Search for the cell housing the specified text and yield its [x, y] center coordinate. 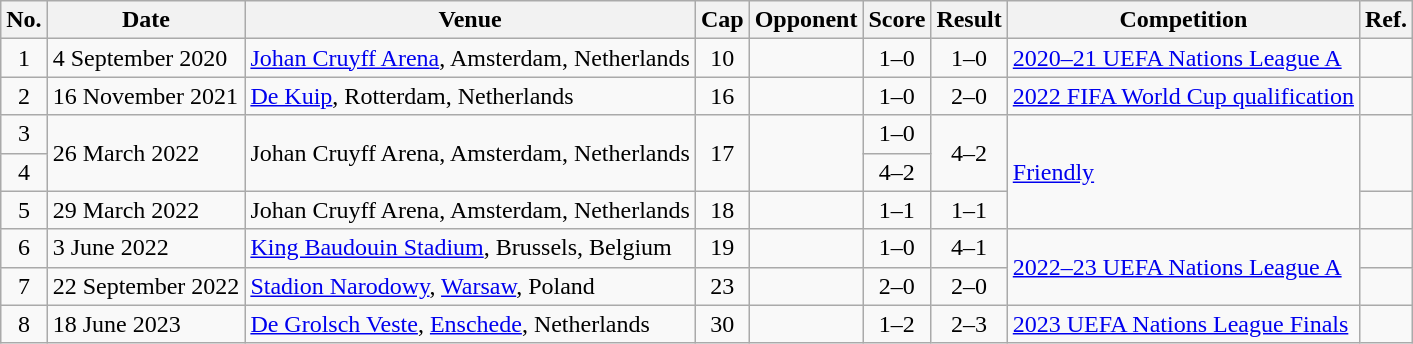
18 [722, 210]
De Kuip, Rotterdam, Netherlands [470, 96]
Friendly [1183, 172]
16 [722, 96]
Competition [1183, 20]
4 September 2020 [146, 58]
18 June 2023 [146, 324]
23 [722, 286]
Date [146, 20]
2–3 [969, 324]
4 [24, 172]
Opponent [806, 20]
22 September 2022 [146, 286]
8 [24, 324]
Venue [470, 20]
Ref. [1386, 20]
4–1 [969, 248]
Cap [722, 20]
10 [722, 58]
2023 UEFA Nations League Finals [1183, 324]
5 [24, 210]
2022 FIFA World Cup qualification [1183, 96]
7 [24, 286]
30 [722, 324]
6 [24, 248]
3 June 2022 [146, 248]
Score [897, 20]
19 [722, 248]
2 [24, 96]
2020–21 UEFA Nations League A [1183, 58]
2022–23 UEFA Nations League A [1183, 267]
1 [24, 58]
3 [24, 134]
17 [722, 153]
No. [24, 20]
De Grolsch Veste, Enschede, Netherlands [470, 324]
26 March 2022 [146, 153]
Stadion Narodowy, Warsaw, Poland [470, 286]
Result [969, 20]
King Baudouin Stadium, Brussels, Belgium [470, 248]
16 November 2021 [146, 96]
1–2 [897, 324]
29 March 2022 [146, 210]
